Identify which cell holds the provided text, then report its (x, y) central coordinate. 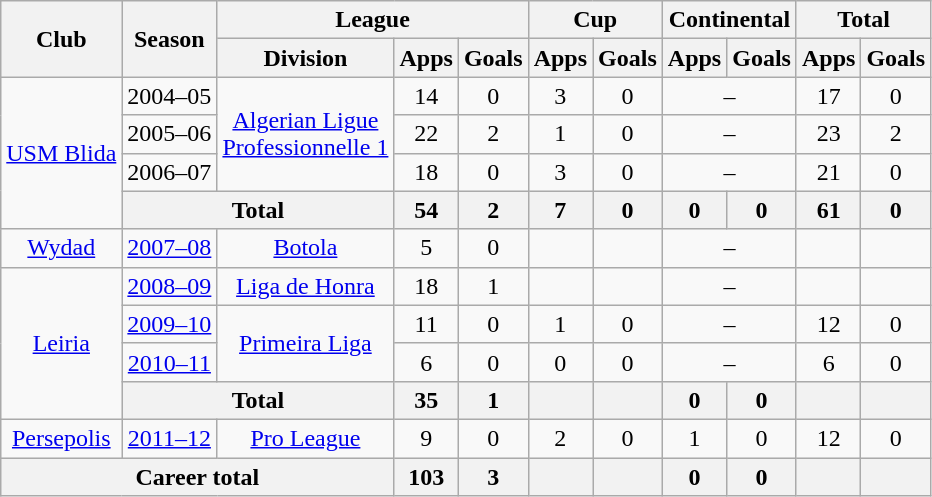
Pro League (306, 438)
Liga de Honra (306, 286)
2008–09 (170, 286)
23 (828, 134)
5 (426, 248)
61 (828, 210)
Wydad (62, 248)
2011–12 (170, 438)
USM Blida (62, 153)
League (372, 20)
103 (426, 477)
Career total (198, 477)
7 (560, 210)
Continental (729, 20)
2010–11 (170, 362)
Division (306, 58)
2005–06 (170, 134)
11 (426, 324)
22 (426, 134)
2004–05 (170, 96)
2009–10 (170, 324)
Cup (595, 20)
2006–07 (170, 172)
Primeira Liga (306, 343)
Leiria (62, 343)
35 (426, 400)
Season (170, 39)
Club (62, 39)
Algerian Ligue Professionnelle 1 (306, 134)
14 (426, 96)
54 (426, 210)
17 (828, 96)
Persepolis (62, 438)
21 (828, 172)
9 (426, 438)
Botola (306, 248)
2007–08 (170, 248)
